Detect which cell encompasses the target text, then output its (X, Y) center coordinate. 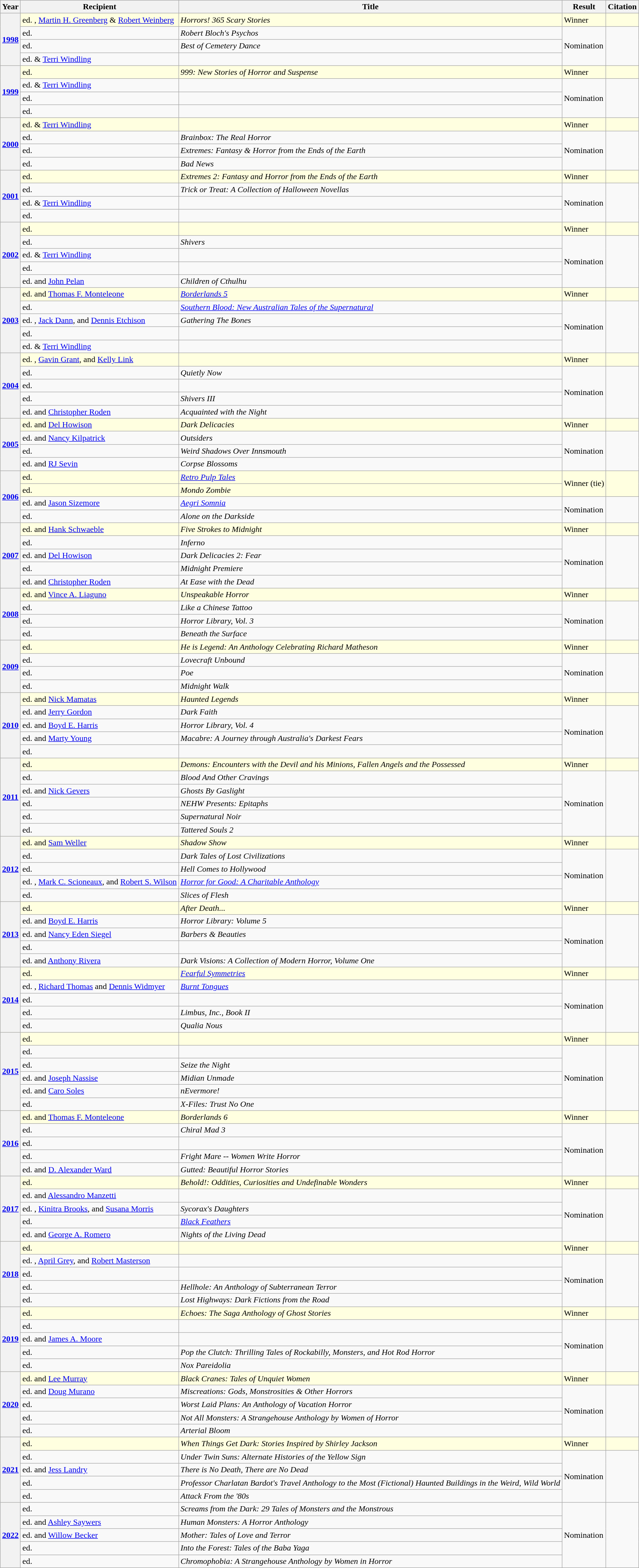
Borderlands 5 (370, 294)
Nights of the Living Dead (370, 1235)
Gathering The Bones (370, 320)
2015 (10, 1071)
Sycorax's Daughters (370, 1208)
2006 (10, 497)
Limbus, Inc., Book II (370, 1013)
ed. and Nancy Kilpatrick (99, 438)
Horror Library: Volume 5 (370, 921)
Horror Library, Vol. 4 (370, 725)
ed. and Caro Soles (99, 1091)
Horror for Good: A Charitable Anthology (370, 882)
2003 (10, 320)
Chiral Mad 3 (370, 1130)
Horrors! 365 Scary Stories (370, 20)
Shivers (370, 242)
2013 (10, 934)
2005 (10, 444)
Midnight Premiere (370, 568)
2022 (10, 1535)
Gutted: Beautiful Horror Stories (370, 1169)
Arterial Bloom (370, 1431)
Lovecraft Unbound (370, 660)
ed. and Ashley Saywers (99, 1522)
2017 (10, 1208)
Result (584, 7)
ed. , Mark C. Scioneaux, and Robert S. Wilson (99, 882)
Borderlands 6 (370, 1117)
Like a Chinese Tattoo (370, 608)
There is No Death, There are No Dead (370, 1470)
1999 (10, 92)
Screams from the Dark: 29 Tales of Monsters and the Monstrous (370, 1509)
Outsiders (370, 438)
Southern Blood: New Australian Tales of the Supernatural (370, 307)
ed. , Gavin Grant, and Kelly Link (99, 359)
Dark Delicacies (370, 425)
Bad News (370, 164)
At Ease with the Dead (370, 582)
Hellhole: An Anthology of Subterranean Terror (370, 1287)
ed. , Martin H. Greenberg & Robert Weinberg (99, 20)
ed. and Sam Weller (99, 843)
Extremes: Fantasy & Horror from the Ends of the Earth (370, 150)
Citation (622, 7)
Acquainted with the Night (370, 412)
Dark Delicacies 2: Fear (370, 555)
Burnt Tongues (370, 986)
ed. and Willow Becker (99, 1535)
2001 (10, 196)
Five Strokes to Midnight (370, 529)
2018 (10, 1274)
Miscreations: Gods, Monstrosities & Other Horrors (370, 1391)
NEHW Presents: Epitaphs (370, 804)
Mondo Zombie (370, 490)
2008 (10, 614)
Recipient (99, 7)
Slices of Flesh (370, 895)
Inferno (370, 542)
2010 (10, 725)
Demons: Encounters with the Devil and his Minions, Fallen Angels and the Possessed (370, 764)
Midian Unmade (370, 1078)
Weird Shadows Over Innsmouth (370, 451)
2020 (10, 1404)
Corpse Blossoms (370, 464)
Poe (370, 673)
Shadow Show (370, 843)
Into the Forest: Tales of the Baba Yaga (370, 1548)
2000 (10, 144)
When Things Get Dark: Stories Inspired by Shirley Jackson (370, 1444)
2004 (10, 385)
Qualia Nous (370, 1026)
Ghosts By Gaslight (370, 790)
ed. and Vince A. Liaguno (99, 595)
ed. and Hank Schwaeble (99, 529)
Beneath the Surface (370, 634)
Retro Pulp Tales (370, 477)
ed. , Jack Dann, and Dennis Etchison (99, 320)
Alone on the Darkside (370, 516)
Shivers III (370, 399)
Chromophobia: A Strangehouse Anthology by Women in Horror (370, 1561)
Dark Visions: A Collection of Modern Horror, Volume One (370, 960)
Brainbox: The Real Horror (370, 137)
ed. and Joseph Nassise (99, 1078)
2012 (10, 869)
Blood And Other Cravings (370, 777)
2019 (10, 1339)
999: New Stories of Horror and Suspense (370, 72)
Black Feathers (370, 1222)
Supernatural Noir (370, 817)
2014 (10, 999)
Attack From the '80s (370, 1496)
ed. , April Grey, and Robert Masterson (99, 1261)
ed. and Jess Landry (99, 1470)
ed. and Nick Gevers (99, 790)
Human Monsters: A Horror Anthology (370, 1522)
ed. and Lee Murray (99, 1378)
Macabre: A Journey through Australia's Darkest Fears (370, 738)
Worst Laid Plans: An Anthology of Vacation Horror (370, 1404)
ed. and Doug Murano (99, 1391)
ed. and Marty Young (99, 738)
Children of Cthulhu (370, 281)
He is Legend: An Anthology Celebrating Richard Matheson (370, 647)
Winner (tie) (584, 484)
Midnight Walk (370, 686)
Fright Mare -- Women Write Horror (370, 1156)
1998 (10, 39)
Mother: Tales of Love and Terror (370, 1535)
ed. and John Pelan (99, 281)
2002 (10, 255)
Hell Comes to Hollywood (370, 869)
Nox Pareidolia (370, 1365)
Professor Charlatan Bardot's Travel Anthology to the Most (Fictional) Haunted Buildings in the Weird, Wild World (370, 1483)
ed. and D. Alexander Ward (99, 1169)
Black Cranes: Tales of Unquiet Women (370, 1378)
After Death... (370, 908)
ed. and Nick Mamatas (99, 699)
X-Files: Trust No One (370, 1104)
Unspeakable Horror (370, 595)
ed. and George A. Romero (99, 1235)
2021 (10, 1470)
Seize the Night (370, 1065)
ed. and James A. Moore (99, 1339)
Quietly Now (370, 372)
Behold!: Oddities, Curiosities and Undefinable Wonders (370, 1182)
Aegri Somnia (370, 503)
ed. and RJ Sevin (99, 464)
2007 (10, 555)
2009 (10, 666)
Not All Monsters: A Strangehouse Anthology by Women of Horror (370, 1418)
Echoes: The Saga Anthology of Ghost Stories (370, 1313)
ed. and Jerry Gordon (99, 712)
Fearful Symmetries (370, 973)
Dark Faith (370, 712)
ed. and Jason Sizemore (99, 503)
nEvermore! (370, 1091)
2011 (10, 797)
ed. , Richard Thomas and Dennis Widmyer (99, 986)
ed. and Alessandro Manzetti (99, 1195)
Haunted Legends (370, 699)
Trick or Treat: A Collection of Halloween Novellas (370, 190)
Title (370, 7)
2016 (10, 1143)
Extremes 2: Fantasy and Horror from the Ends of the Earth (370, 177)
Horror Library, Vol. 3 (370, 621)
Year (10, 7)
ed. and Anthony Rivera (99, 960)
Barbers & Beauties (370, 934)
Dark Tales of Lost Civilizations (370, 856)
Pop the Clutch: Thrilling Tales of Rockabilly, Monsters, and Hot Rod Horror (370, 1352)
ed. and Nancy Eden Siegel (99, 934)
Robert Bloch's Psychos (370, 33)
Lost Highways: Dark Fictions from the Road (370, 1300)
Tattered Souls 2 (370, 830)
Best of Cemetery Dance (370, 46)
ed. , Kinitra Brooks, and Susana Morris (99, 1208)
Under Twin Suns: Alternate Histories of the Yellow Sign (370, 1457)
